Locate the cell with the specified text and output its (X, Y) center coordinate. 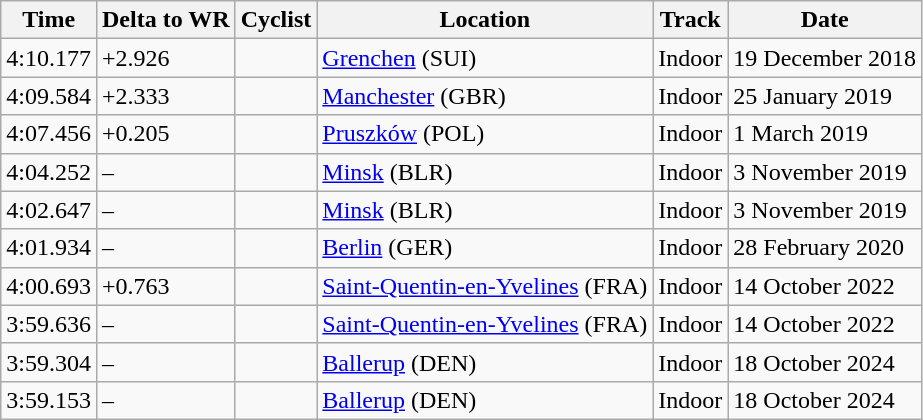
4:01.934 (49, 248)
4:02.647 (49, 210)
4:04.252 (49, 172)
3:59.153 (49, 400)
4:00.693 (49, 286)
4:09.584 (49, 96)
4:10.177 (49, 58)
+0.205 (166, 134)
25 January 2019 (825, 96)
+2.926 (166, 58)
28 February 2020 (825, 248)
Track (690, 20)
Pruszków (POL) (485, 134)
Time (49, 20)
1 March 2019 (825, 134)
Location (485, 20)
+0.763 (166, 286)
Date (825, 20)
Delta to WR (166, 20)
19 December 2018 (825, 58)
4:07.456 (49, 134)
Grenchen (SUI) (485, 58)
Manchester (GBR) (485, 96)
Berlin (GER) (485, 248)
3:59.304 (49, 362)
3:59.636 (49, 324)
Cyclist (276, 20)
+2.333 (166, 96)
